Return [x, y] of the center of cell containing provided text 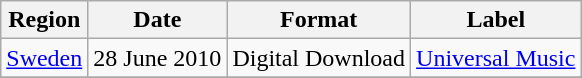
28 June 2010 [158, 58]
Universal Music [496, 58]
Region [44, 20]
Format [319, 20]
Digital Download [319, 58]
Sweden [44, 58]
Date [158, 20]
Label [496, 20]
